Find where the given text appears and provide that cell's center as (X, Y) coordinate. 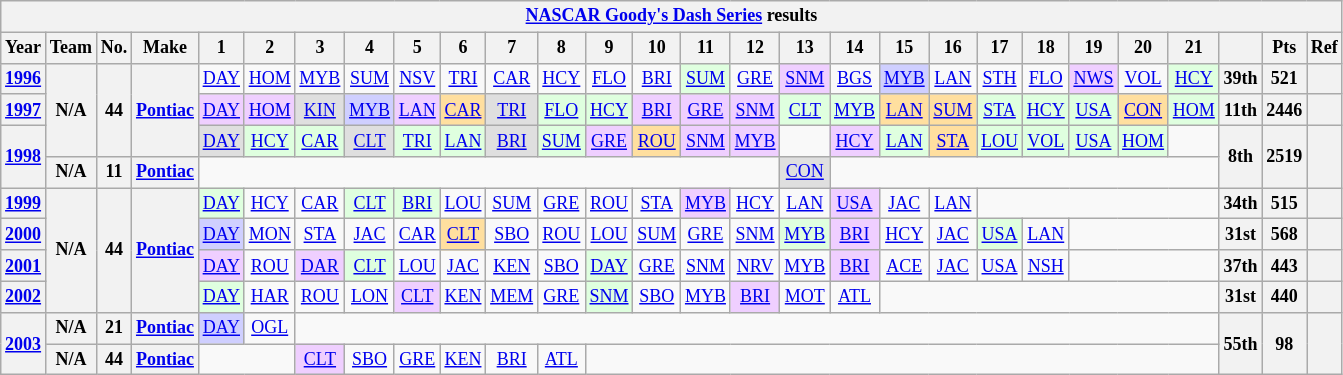
Pts (1284, 48)
12 (755, 48)
568 (1284, 234)
2519 (1284, 156)
NWS (1094, 78)
20 (1144, 48)
MON (270, 234)
521 (1284, 78)
HAR (270, 296)
NSV (417, 78)
4 (370, 48)
440 (1284, 296)
13 (805, 48)
18 (1046, 48)
15 (904, 48)
9 (609, 48)
14 (855, 48)
2002 (24, 296)
55th (1240, 343)
3 (320, 48)
8 (561, 48)
1996 (24, 78)
19 (1094, 48)
Team (70, 48)
1 (221, 48)
39th (1240, 78)
7 (512, 48)
11th (1240, 110)
16 (953, 48)
NSH (1046, 266)
Year (24, 48)
515 (1284, 204)
98 (1284, 343)
5 (417, 48)
2000 (24, 234)
1998 (24, 156)
ACE (904, 266)
6 (463, 48)
No. (114, 48)
1999 (24, 204)
2446 (1284, 110)
STH (1000, 78)
2 (270, 48)
Ref (1324, 48)
10 (657, 48)
BGS (855, 78)
Make (166, 48)
443 (1284, 266)
LON (370, 296)
KIN (320, 110)
NRV (755, 266)
MOT (805, 296)
2001 (24, 266)
2003 (24, 343)
NASCAR Goody's Dash Series results (672, 16)
DAR (320, 266)
37th (1240, 266)
1997 (24, 110)
17 (1000, 48)
34th (1240, 204)
8th (1240, 156)
MEM (512, 296)
OGL (270, 328)
